Scan for the cell matching the given text and deliver its (X, Y) coordinate at center. 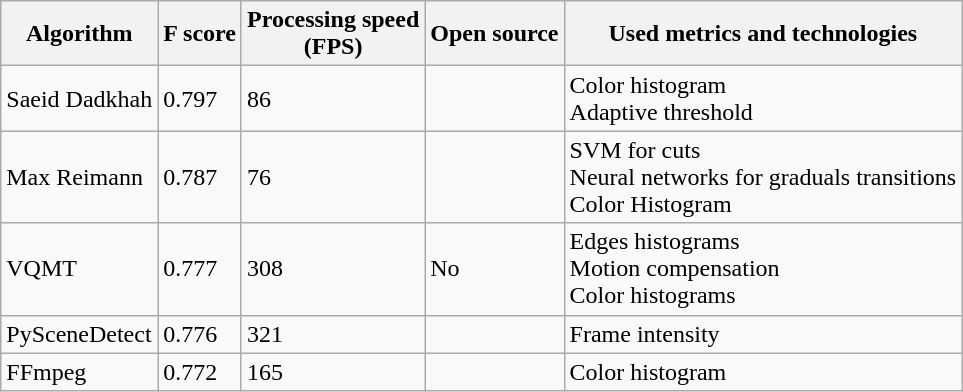
Saeid Dadkhah (80, 98)
Processing speed(FPS) (332, 34)
F score (200, 34)
0.777 (200, 269)
FFmpeg (80, 372)
PySceneDetect (80, 334)
165 (332, 372)
SVM for cutsNeural networks for graduals transitionsColor Histogram (763, 177)
Color histogramAdaptive threshold (763, 98)
76 (332, 177)
0.797 (200, 98)
308 (332, 269)
0.787 (200, 177)
Max Reimann (80, 177)
No (494, 269)
VQMT (80, 269)
86 (332, 98)
Frame intensity (763, 334)
Edges histogramsMotion compensationColor histograms (763, 269)
Open source (494, 34)
0.776 (200, 334)
0.772 (200, 372)
Used metrics and technologies (763, 34)
Color histogram (763, 372)
Algorithm (80, 34)
321 (332, 334)
